Return (x, y) of the center of cell containing provided text 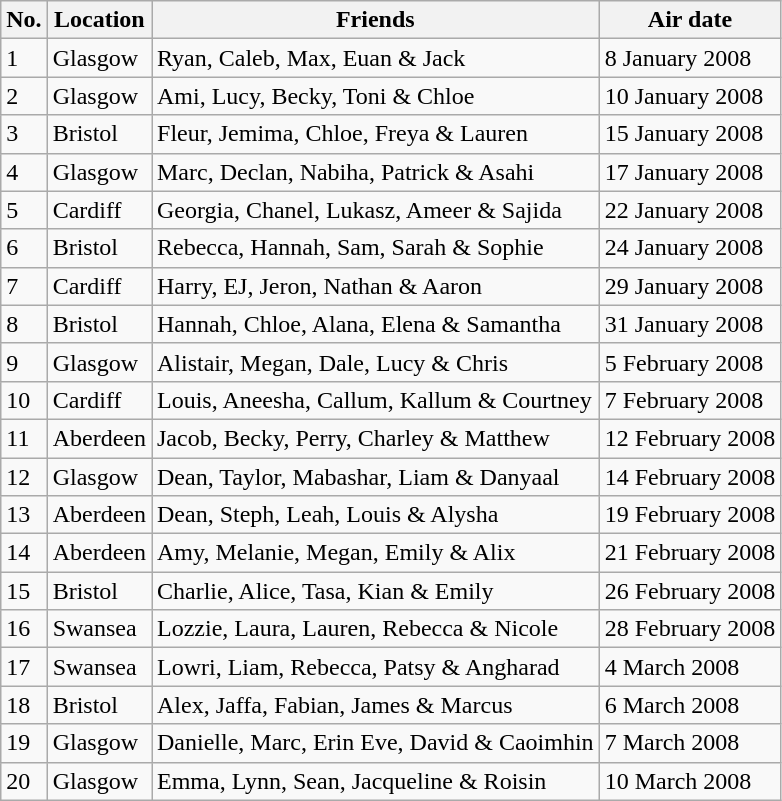
Rebecca, Hannah, Sam, Sarah & Sophie (376, 248)
15 (24, 591)
10 January 2008 (690, 96)
19 February 2008 (690, 515)
29 January 2008 (690, 286)
31 January 2008 (690, 324)
Fleur, Jemima, Chloe, Freya & Lauren (376, 134)
6 March 2008 (690, 705)
Dean, Taylor, Mabashar, Liam & Danyaal (376, 477)
7 (24, 286)
15 January 2008 (690, 134)
24 January 2008 (690, 248)
12 February 2008 (690, 438)
12 (24, 477)
14 (24, 553)
28 February 2008 (690, 629)
7 February 2008 (690, 400)
8 (24, 324)
11 (24, 438)
Alistair, Megan, Dale, Lucy & Chris (376, 362)
Dean, Steph, Leah, Louis & Alysha (376, 515)
5 February 2008 (690, 362)
Georgia, Chanel, Lukasz, Ameer & Sajida (376, 210)
10 March 2008 (690, 781)
9 (24, 362)
Hannah, Chloe, Alana, Elena & Samantha (376, 324)
Ryan, Caleb, Max, Euan & Jack (376, 58)
16 (24, 629)
1 (24, 58)
Lozzie, Laura, Lauren, Rebecca & Nicole (376, 629)
Danielle, Marc, Erin Eve, David & Caoimhin (376, 743)
10 (24, 400)
Jacob, Becky, Perry, Charley & Matthew (376, 438)
No. (24, 20)
Ami, Lucy, Becky, Toni & Chloe (376, 96)
Alex, Jaffa, Fabian, James & Marcus (376, 705)
21 February 2008 (690, 553)
26 February 2008 (690, 591)
3 (24, 134)
18 (24, 705)
Air date (690, 20)
Emma, Lynn, Sean, Jacqueline & Roisin (376, 781)
20 (24, 781)
22 January 2008 (690, 210)
5 (24, 210)
Louis, Aneesha, Callum, Kallum & Courtney (376, 400)
19 (24, 743)
Harry, EJ, Jeron, Nathan & Aaron (376, 286)
Marc, Declan, Nabiha, Patrick & Asahi (376, 172)
Lowri, Liam, Rebecca, Patsy & Angharad (376, 667)
7 March 2008 (690, 743)
6 (24, 248)
Charlie, Alice, Tasa, Kian & Emily (376, 591)
17 (24, 667)
14 February 2008 (690, 477)
13 (24, 515)
4 March 2008 (690, 667)
Friends (376, 20)
Location (99, 20)
17 January 2008 (690, 172)
2 (24, 96)
4 (24, 172)
8 January 2008 (690, 58)
Amy, Melanie, Megan, Emily & Alix (376, 553)
